Find where the given text appears and provide that cell's center as [X, Y] coordinate. 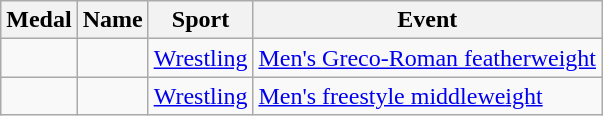
Name [112, 20]
Men's Greco-Roman featherweight [428, 58]
Men's freestyle middleweight [428, 96]
Sport [200, 20]
Medal [39, 20]
Event [428, 20]
